Extract the (x, y) coordinate from the center of the cell holding the provided text.  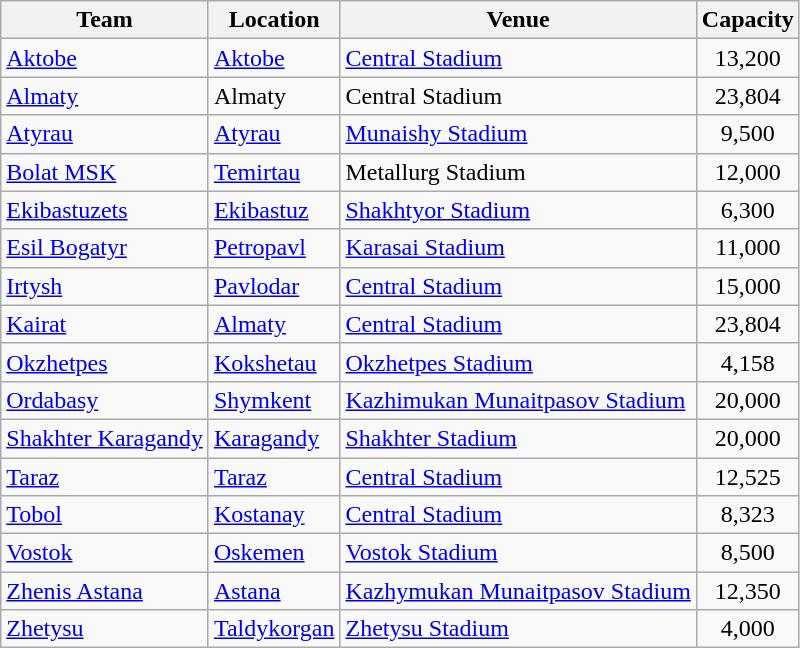
Okzhetpes Stadium (518, 362)
Capacity (748, 20)
Oskemen (274, 553)
Temirtau (274, 172)
Shakhter Karagandy (105, 438)
8,500 (748, 553)
Kokshetau (274, 362)
Okzhetpes (105, 362)
Irtysh (105, 286)
8,323 (748, 515)
Zhetysu Stadium (518, 629)
6,300 (748, 210)
9,500 (748, 134)
Pavlodar (274, 286)
11,000 (748, 248)
Bolat MSK (105, 172)
Munaishy Stadium (518, 134)
12,350 (748, 591)
Tobol (105, 515)
Location (274, 20)
4,158 (748, 362)
Venue (518, 20)
Shakhtyor Stadium (518, 210)
Metallurg Stadium (518, 172)
Ekibastuzets (105, 210)
Ekibastuz (274, 210)
Taldykorgan (274, 629)
13,200 (748, 58)
Zhetysu (105, 629)
Astana (274, 591)
Petropavl (274, 248)
Zhenis Astana (105, 591)
Karagandy (274, 438)
12,000 (748, 172)
Vostok (105, 553)
Kazhimukan Munaitpasov Stadium (518, 400)
Kairat (105, 324)
4,000 (748, 629)
Team (105, 20)
Shakhter Stadium (518, 438)
Karasai Stadium (518, 248)
Esil Bogatyr (105, 248)
Shymkent (274, 400)
15,000 (748, 286)
12,525 (748, 477)
Kostanay (274, 515)
Vostok Stadium (518, 553)
Ordabasy (105, 400)
Kazhymukan Munaitpasov Stadium (518, 591)
